Return [x, y] of the center of cell containing provided text 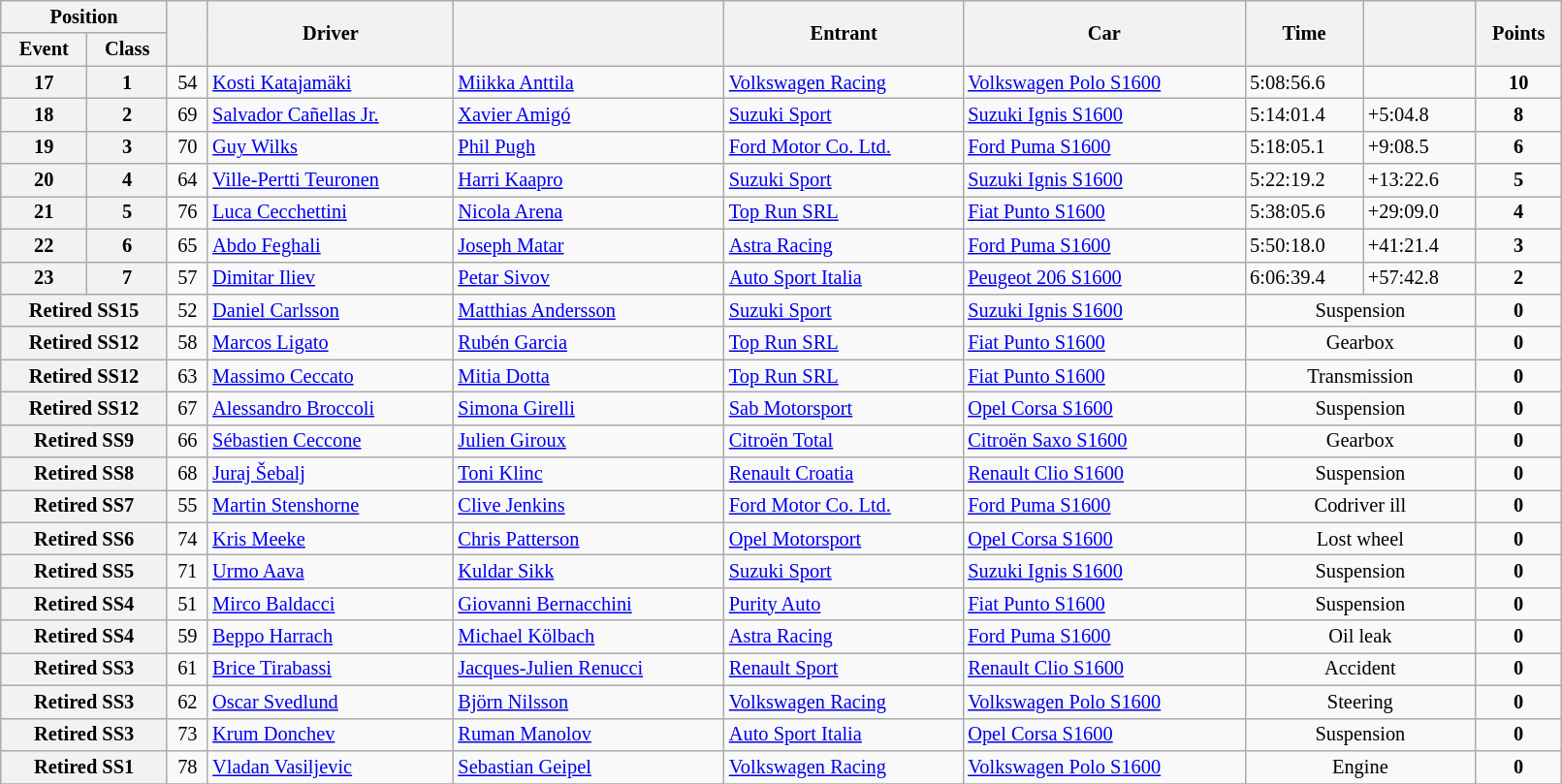
Peugeot 206 S1600 [1103, 278]
5:14:01.4 [1304, 114]
Renault Sport [844, 669]
Joseph Matar [588, 245]
Driver [330, 33]
54 [187, 82]
Simona Girelli [588, 408]
21 [45, 212]
Lost wheel [1359, 539]
10 [1518, 82]
Entrant [844, 33]
Accident [1359, 669]
Harri Kaapro [588, 180]
Purity Auto [844, 604]
Car [1103, 33]
Opel Motorsport [844, 539]
Giovanni Bernacchini [588, 604]
78 [187, 767]
64 [187, 180]
Kuldar Sikk [588, 571]
Abdo Feghali [330, 245]
Julien Giroux [588, 441]
67 [187, 408]
Sebastian Geipel [588, 767]
Matthias Andersson [588, 310]
57 [187, 278]
Urmo Aava [330, 571]
Petar Sivov [588, 278]
Martin Stenshorne [330, 506]
70 [187, 147]
Nicola Arena [588, 212]
5:38:05.6 [1304, 212]
Oscar Svedlund [330, 702]
Renault Croatia [844, 474]
+41:21.4 [1419, 245]
Clive Jenkins [588, 506]
Retired SS5 [84, 571]
18 [45, 114]
63 [187, 376]
Xavier Amigó [588, 114]
Citroën Total [844, 441]
62 [187, 702]
52 [187, 310]
Guy Wilks [330, 147]
Event [45, 49]
20 [45, 180]
Time [1304, 33]
19 [45, 147]
Ruman Manolov [588, 735]
71 [187, 571]
Beppo Harrach [330, 637]
23 [45, 278]
+57:42.8 [1419, 278]
6:06:39.4 [1304, 278]
1 [128, 82]
Chris Patterson [588, 539]
73 [187, 735]
5:18:05.1 [1304, 147]
Sab Motorsport [844, 408]
58 [187, 343]
17 [45, 82]
59 [187, 637]
Steering [1359, 702]
Miikka Anttila [588, 82]
66 [187, 441]
Ville-Pertti Teuronen [330, 180]
Mirco Baldacci [330, 604]
51 [187, 604]
+13:22.6 [1419, 180]
Kris Meeke [330, 539]
5:22:19.2 [1304, 180]
5:50:18.0 [1304, 245]
Phil Pugh [588, 147]
61 [187, 669]
Kosti Katajamäki [330, 82]
Position [84, 16]
5:08:56.6 [1304, 82]
69 [187, 114]
Retired SS6 [84, 539]
Engine [1359, 767]
Toni Klinc [588, 474]
Brice Tirabassi [330, 669]
Mitia Dotta [588, 376]
Class [128, 49]
Codriver ill [1359, 506]
68 [187, 474]
Citroën Saxo S1600 [1103, 441]
Juraj Šebalj [330, 474]
Vladan Vasiljevic [330, 767]
Dimitar Iliev [330, 278]
+5:04.8 [1419, 114]
Sébastien Ceccone [330, 441]
Alessandro Broccoli [330, 408]
Salvador Cañellas Jr. [330, 114]
Jacques-Julien Renucci [588, 669]
Retired SS15 [84, 310]
+9:08.5 [1419, 147]
Michael Kölbach [588, 637]
Points [1518, 33]
Björn Nilsson [588, 702]
7 [128, 278]
74 [187, 539]
76 [187, 212]
65 [187, 245]
Transmission [1359, 376]
Retired SS9 [84, 441]
+29:09.0 [1419, 212]
Rubén Garcia [588, 343]
Krum Donchev [330, 735]
Retired SS8 [84, 474]
Oil leak [1359, 637]
Marcos Ligato [330, 343]
Retired SS7 [84, 506]
8 [1518, 114]
Massimo Ceccato [330, 376]
Luca Cecchettini [330, 212]
55 [187, 506]
22 [45, 245]
Retired SS1 [84, 767]
Daniel Carlsson [330, 310]
